Extract the (X, Y) coordinate from the center of the cell holding the provided text.  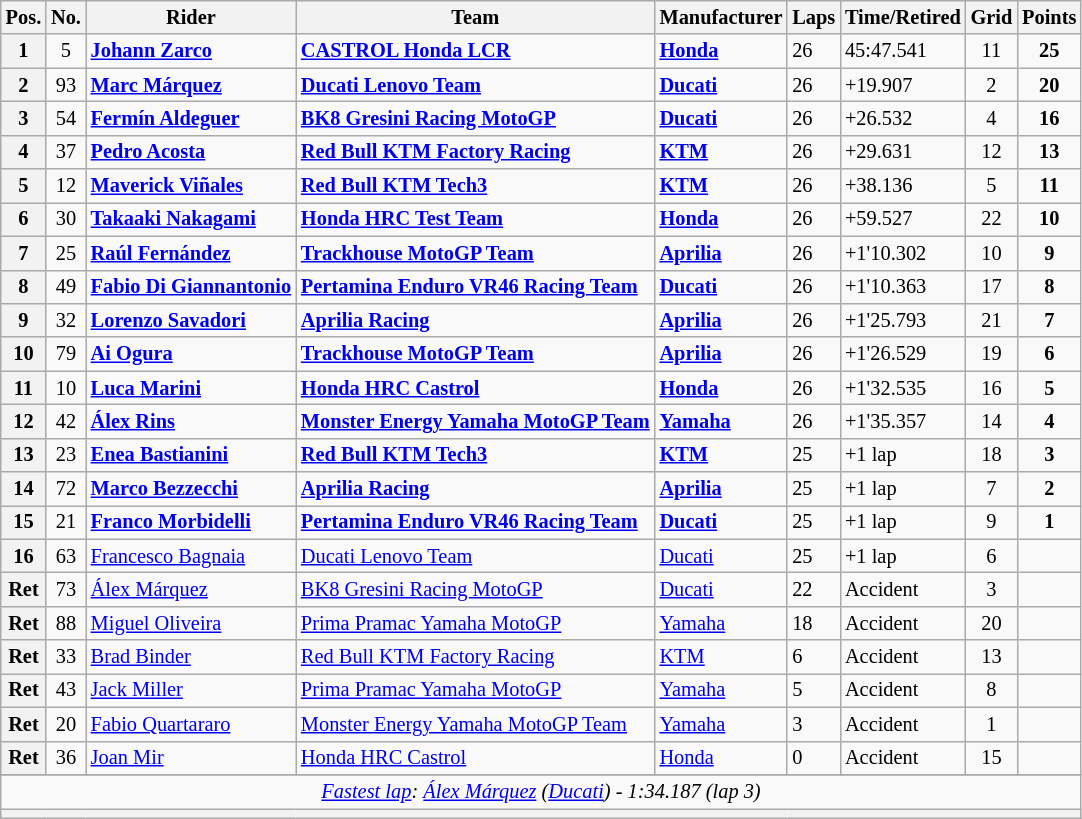
No. (66, 17)
Francesco Bagnaia (191, 556)
+19.907 (903, 85)
37 (66, 152)
+1'26.529 (903, 354)
79 (66, 354)
+1'10.363 (903, 287)
Joan Mir (191, 758)
73 (66, 589)
88 (66, 623)
+1'32.535 (903, 388)
Manufacturer (722, 17)
43 (66, 690)
Fabio Quartararo (191, 724)
17 (992, 287)
Points (1049, 17)
Miguel Oliveira (191, 623)
Pos. (24, 17)
Takaaki Nakagami (191, 219)
19 (992, 354)
Johann Zarco (191, 51)
Jack Miller (191, 690)
Franco Morbidelli (191, 522)
36 (66, 758)
+59.527 (903, 219)
+38.136 (903, 186)
30 (66, 219)
Marco Bezzecchi (191, 489)
Maverick Viñales (191, 186)
93 (66, 85)
Marc Márquez (191, 85)
Enea Bastianini (191, 455)
Fermín Aldeguer (191, 118)
Álex Márquez (191, 589)
49 (66, 287)
32 (66, 320)
+26.532 (903, 118)
42 (66, 421)
Grid (992, 17)
Álex Rins (191, 421)
Brad Binder (191, 657)
+1'35.357 (903, 421)
23 (66, 455)
72 (66, 489)
+29.631 (903, 152)
Pedro Acosta (191, 152)
Ai Ogura (191, 354)
Time/Retired (903, 17)
63 (66, 556)
Raúl Fernández (191, 253)
Fabio Di Giannantonio (191, 287)
Laps (814, 17)
Luca Marini (191, 388)
Honda HRC Test Team (476, 219)
45:47.541 (903, 51)
33 (66, 657)
Rider (191, 17)
54 (66, 118)
0 (814, 758)
Team (476, 17)
+1'25.793 (903, 320)
Lorenzo Savadori (191, 320)
CASTROL Honda LCR (476, 51)
+1'10.302 (903, 253)
Fastest lap: Álex Márquez (Ducati) - 1:34.187 (lap 3) (542, 791)
